Extract the (X, Y) coordinate from the center of the cell holding the provided text.  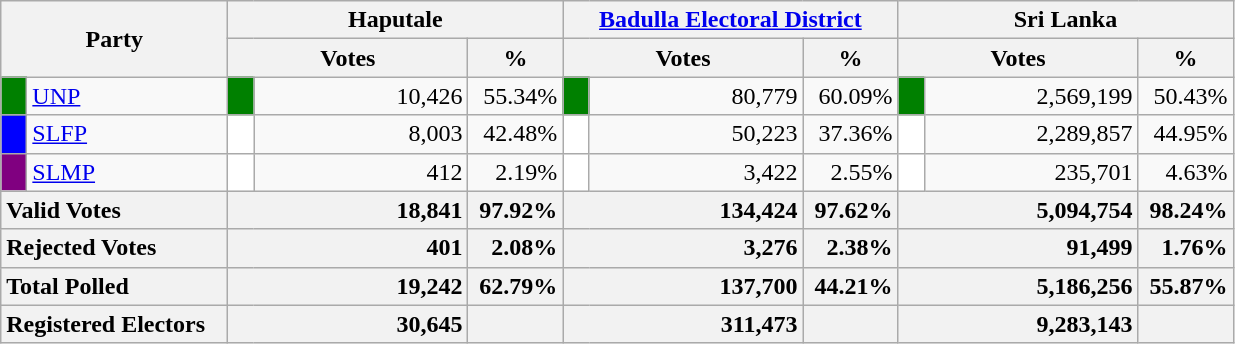
19,242 (348, 286)
50,223 (696, 134)
55.87% (1186, 286)
2,289,857 (1031, 134)
401 (348, 248)
2,569,199 (1031, 96)
1.76% (1186, 248)
97.92% (516, 210)
3,276 (683, 248)
235,701 (1031, 172)
60.09% (850, 96)
62.79% (516, 286)
37.36% (850, 134)
91,499 (1018, 248)
SLMP (128, 172)
412 (361, 172)
8,003 (361, 134)
311,473 (683, 324)
134,424 (683, 210)
5,186,256 (1018, 286)
Total Polled (114, 286)
10,426 (361, 96)
Valid Votes (114, 210)
97.62% (850, 210)
UNP (128, 96)
44.21% (850, 286)
2.55% (850, 172)
Badulla Electoral District (730, 20)
Sri Lanka (1066, 20)
55.34% (516, 96)
42.48% (516, 134)
44.95% (1186, 134)
2.38% (850, 248)
5,094,754 (1018, 210)
98.24% (1186, 210)
4.63% (1186, 172)
3,422 (696, 172)
SLFP (128, 134)
2.19% (516, 172)
Haputale (396, 20)
2.08% (516, 248)
Party (114, 39)
Rejected Votes (114, 248)
9,283,143 (1018, 324)
30,645 (348, 324)
18,841 (348, 210)
Registered Electors (114, 324)
80,779 (696, 96)
50.43% (1186, 96)
137,700 (683, 286)
